For the text-containing cell, return its midpoint in [x, y] coordinate format. 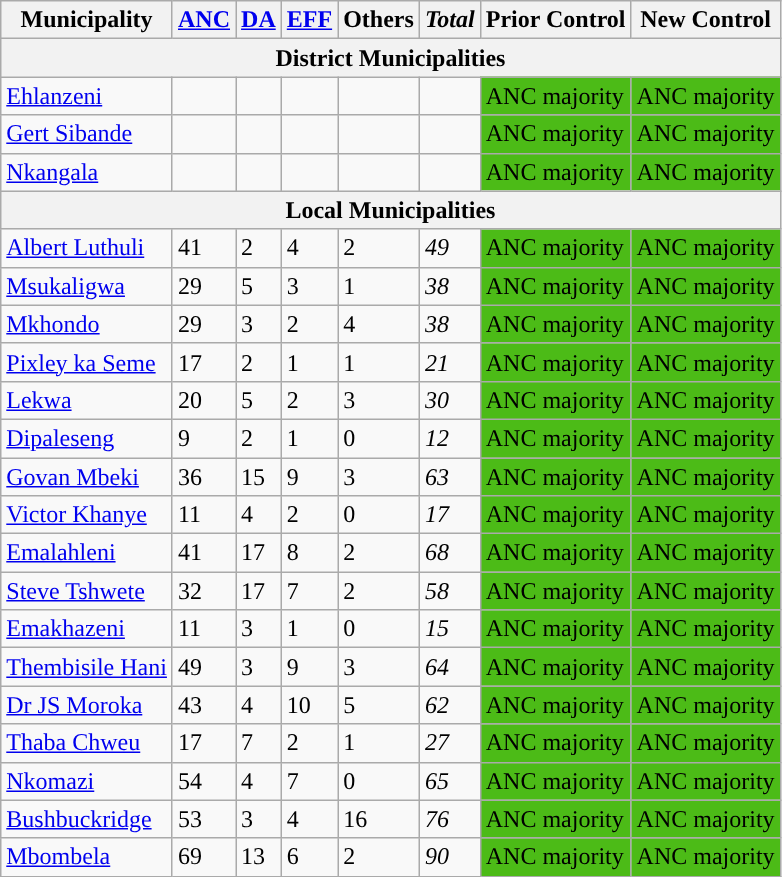
69 [204, 857]
Steve Tshwete [87, 591]
Emalahleni [87, 553]
90 [450, 857]
12 [450, 438]
20 [204, 400]
Victor Khanye [87, 515]
Dr JS Moroka [87, 705]
Pixley ka Seme [87, 362]
27 [450, 743]
68 [450, 553]
64 [450, 667]
43 [204, 705]
8 [309, 553]
Govan Mbeki [87, 477]
63 [450, 477]
54 [204, 781]
Dipaleseng [87, 438]
76 [450, 819]
Msukaligwa [87, 286]
Local Municipalities [390, 210]
Mkhondo [87, 324]
Total [450, 20]
Mbombela [87, 857]
30 [450, 400]
Municipality [87, 20]
36 [204, 477]
65 [450, 781]
DA [259, 20]
62 [450, 705]
Nkomazi [87, 781]
Ehlanzeni [87, 96]
New Control [706, 20]
Prior Control [556, 20]
Others [379, 20]
EFF [309, 20]
21 [450, 362]
ANC [204, 20]
10 [309, 705]
Albert Luthuli [87, 248]
Bushbuckridge [87, 819]
Thaba Chweu [87, 743]
Emakhazeni [87, 629]
32 [204, 591]
Gert Sibande [87, 134]
53 [204, 819]
13 [259, 857]
Nkangala [87, 172]
16 [379, 819]
District Municipalities [390, 58]
6 [309, 857]
Thembisile Hani [87, 667]
Lekwa [87, 400]
58 [450, 591]
